Determine the (x, y) coordinate at the center of the cell enclosing the given text.  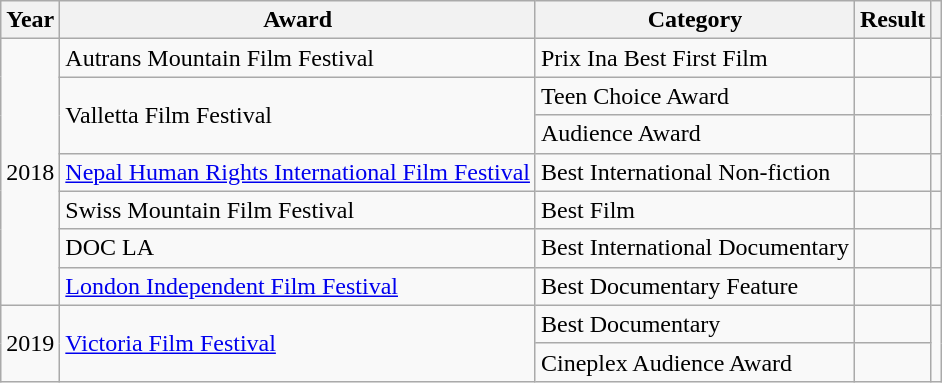
Best Documentary Feature (694, 286)
Result (892, 20)
Award (298, 20)
Victoria Film Festival (298, 343)
Year (30, 20)
Valletta Film Festival (298, 115)
Best International Non-fiction (694, 172)
Category (694, 20)
Nepal Human Rights International Film Festival (298, 172)
Teen Choice Award (694, 96)
2019 (30, 343)
Best Documentary (694, 324)
Cineplex Audience Award (694, 362)
Prix Ina Best First Film (694, 58)
Autrans Mountain Film Festival (298, 58)
DOC LA (298, 248)
Audience Award (694, 134)
Best International Documentary (694, 248)
2018 (30, 172)
Best Film (694, 210)
London Independent Film Festival (298, 286)
Swiss Mountain Film Festival (298, 210)
